Detect which cell encompasses the target text, then output its [X, Y] center coordinate. 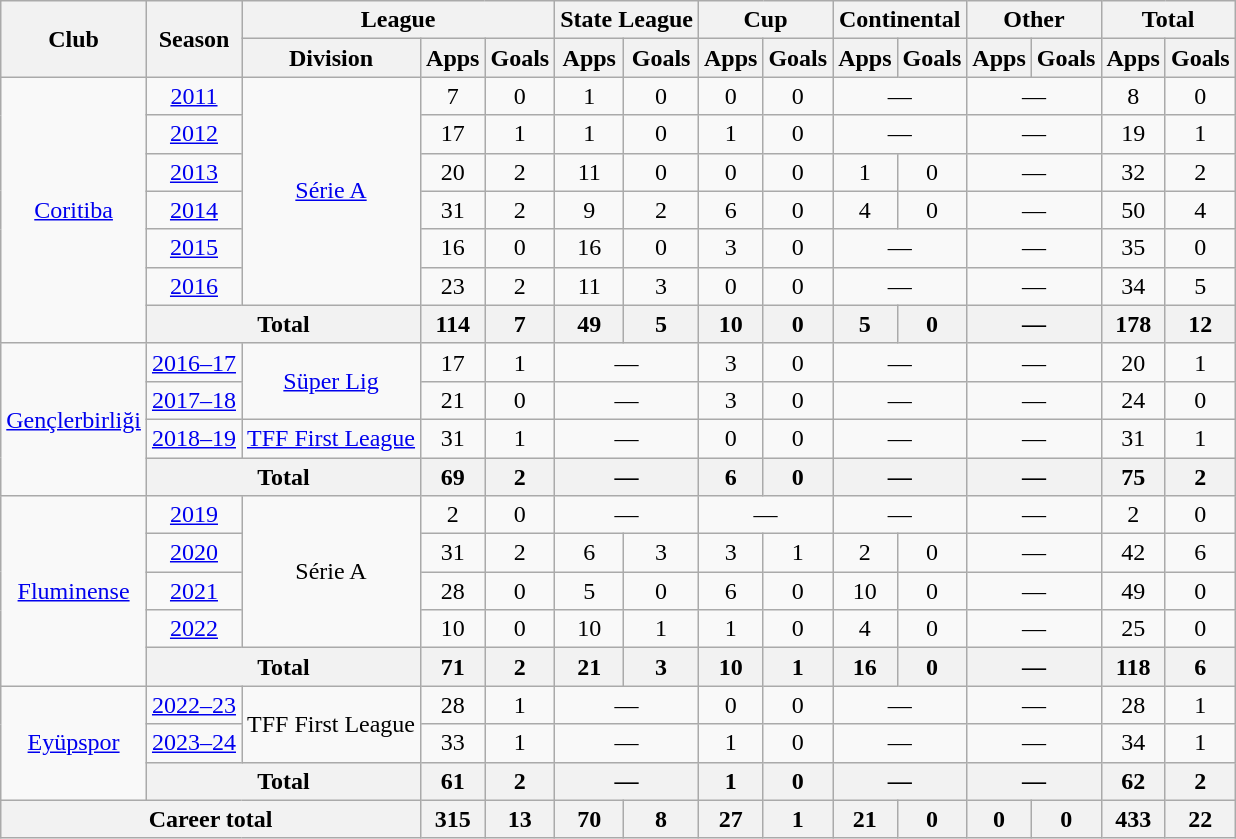
315 [453, 819]
178 [1133, 324]
Career total [211, 819]
Continental [900, 20]
2021 [194, 591]
Eyüpspor [74, 743]
2020 [194, 553]
Coritiba [74, 210]
27 [730, 819]
13 [520, 819]
State League [627, 20]
Gençlerbirliği [74, 419]
2018–19 [194, 438]
2011 [194, 96]
118 [1133, 667]
32 [1133, 172]
61 [453, 781]
23 [453, 286]
12 [1200, 324]
League [398, 20]
2019 [194, 515]
70 [590, 819]
75 [1133, 477]
433 [1133, 819]
Fluminense [74, 591]
42 [1133, 553]
2023–24 [194, 743]
2016 [194, 286]
2012 [194, 134]
2022 [194, 629]
Cup [765, 20]
22 [1200, 819]
2014 [194, 210]
69 [453, 477]
24 [1133, 400]
71 [453, 667]
2015 [194, 248]
2013 [194, 172]
Other [1034, 20]
25 [1133, 629]
62 [1133, 781]
2016–17 [194, 362]
Division [332, 58]
2017–18 [194, 400]
Club [74, 39]
50 [1133, 210]
35 [1133, 248]
114 [453, 324]
2022–23 [194, 705]
Season [194, 39]
Süper Lig [332, 381]
19 [1133, 134]
9 [590, 210]
33 [453, 743]
